Provide the [X, Y] coordinate of the cell's center where the given text is located.  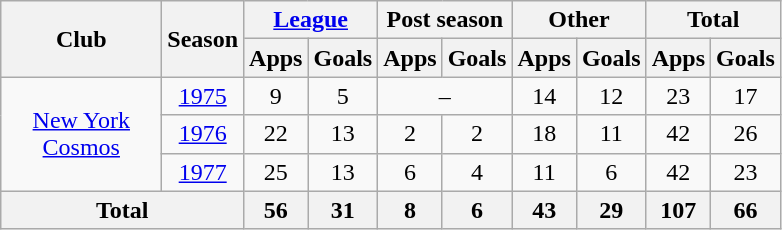
1975 [203, 96]
New York Cosmos [82, 134]
26 [746, 134]
56 [276, 210]
1976 [203, 134]
14 [544, 96]
8 [410, 210]
25 [276, 172]
Other [579, 20]
29 [611, 210]
Club [82, 39]
League [311, 20]
12 [611, 96]
66 [746, 210]
22 [276, 134]
– [445, 96]
Season [203, 39]
17 [746, 96]
4 [477, 172]
9 [276, 96]
31 [343, 210]
43 [544, 210]
5 [343, 96]
107 [678, 210]
18 [544, 134]
Post season [445, 20]
1977 [203, 172]
